Provide the [X, Y] coordinate of the cell's center where the given text is located.  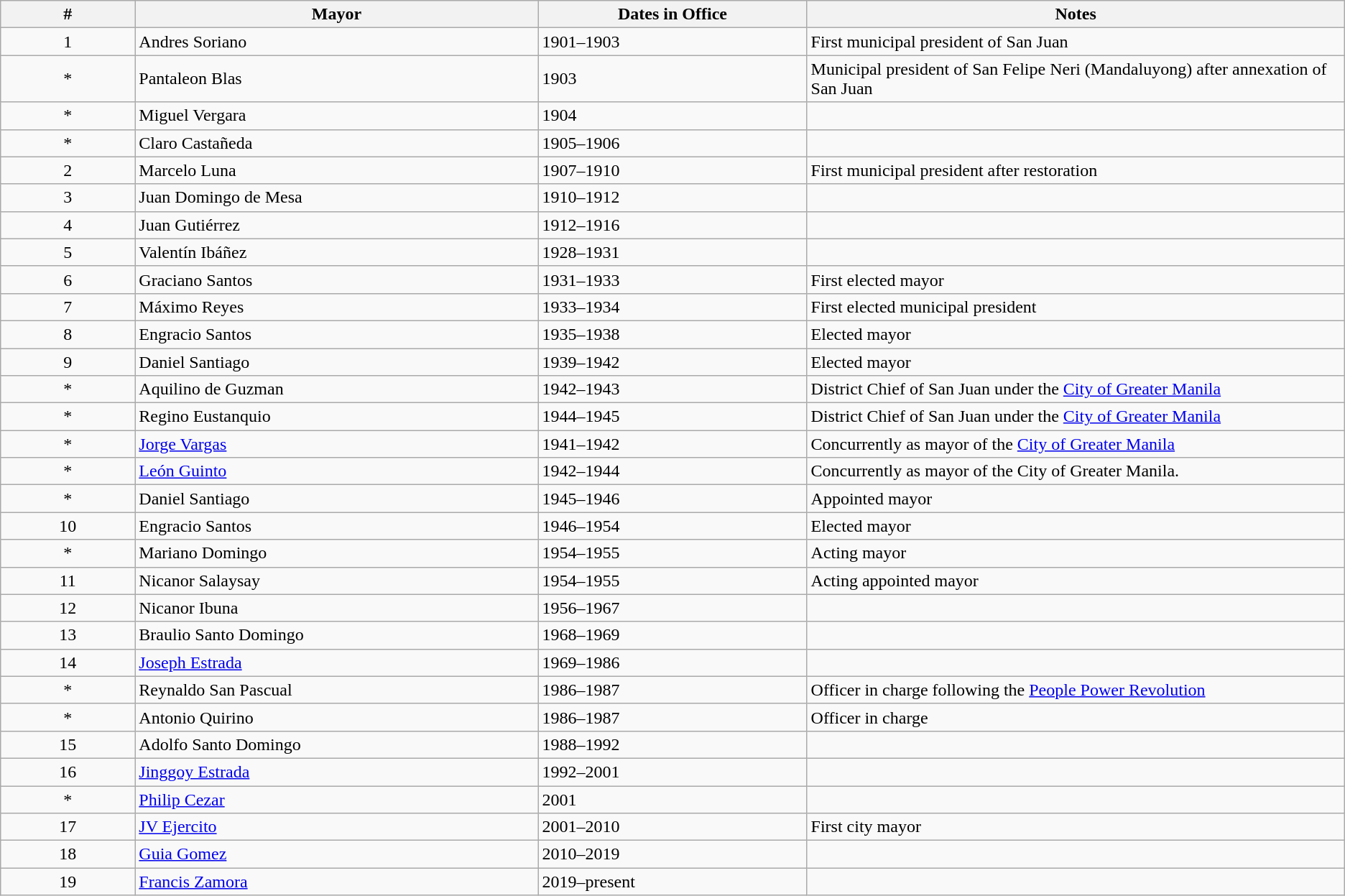
Municipal president of San Felipe Neri (Mandaluyong) after annexation of San Juan [1076, 79]
1941–1942 [672, 444]
Juan Gutiérrez [336, 225]
1912–1916 [672, 225]
Pantaleon Blas [336, 79]
1 [68, 42]
2001 [672, 800]
Juan Domingo de Mesa [336, 198]
Mariano Domingo [336, 553]
Dates in Office [672, 14]
Miguel Vergara [336, 116]
2010–2019 [672, 854]
17 [68, 827]
Nicanor Ibuna [336, 608]
8 [68, 334]
Philip Cezar [336, 800]
9 [68, 361]
Jinggoy Estrada [336, 772]
Notes [1076, 14]
JV Ejercito [336, 827]
1935–1938 [672, 334]
Appointed mayor [1076, 499]
# [68, 14]
Claro Castañeda [336, 143]
18 [68, 854]
10 [68, 526]
1905–1906 [672, 143]
7 [68, 307]
5 [68, 252]
1988–1992 [672, 744]
Acting appointed mayor [1076, 581]
1942–1943 [672, 389]
León Guinto [336, 471]
1901–1903 [672, 42]
1956–1967 [672, 608]
Concurrently as mayor of the City of Greater Manila. [1076, 471]
15 [68, 744]
1904 [672, 116]
Reynaldo San Pascual [336, 690]
Adolfo Santo Domingo [336, 744]
Concurrently as mayor of the City of Greater Manila [1076, 444]
1939–1942 [672, 361]
Braulio Santo Domingo [336, 635]
4 [68, 225]
Officer in charge [1076, 717]
13 [68, 635]
3 [68, 198]
14 [68, 662]
1944–1945 [672, 417]
11 [68, 581]
First municipal president after restoration [1076, 170]
2001–2010 [672, 827]
First city mayor [1076, 827]
Guia Gomez [336, 854]
Marcelo Luna [336, 170]
Regino Eustanquio [336, 417]
Joseph Estrada [336, 662]
1910–1912 [672, 198]
Mayor [336, 14]
Aquilino de Guzman [336, 389]
Francis Zamora [336, 882]
First elected mayor [1076, 280]
Antonio Quirino [336, 717]
1992–2001 [672, 772]
1928–1931 [672, 252]
Officer in charge following the People Power Revolution [1076, 690]
1945–1946 [672, 499]
1933–1934 [672, 307]
1931–1933 [672, 280]
1946–1954 [672, 526]
12 [68, 608]
Andres Soriano [336, 42]
1942–1944 [672, 471]
1969–1986 [672, 662]
1903 [672, 79]
Nicanor Salaysay [336, 581]
16 [68, 772]
Máximo Reyes [336, 307]
Jorge Vargas [336, 444]
19 [68, 882]
2019–present [672, 882]
First municipal president of San Juan [1076, 42]
2 [68, 170]
1907–1910 [672, 170]
First elected municipal president [1076, 307]
1968–1969 [672, 635]
Acting mayor [1076, 553]
Valentín Ibáñez [336, 252]
Graciano Santos [336, 280]
6 [68, 280]
